Extract the (x, y) coordinate from the center of the cell holding the provided text.  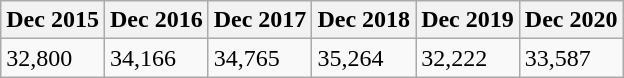
Dec 2020 (571, 20)
Dec 2017 (260, 20)
35,264 (364, 58)
32,800 (53, 58)
34,166 (156, 58)
Dec 2016 (156, 20)
32,222 (468, 58)
Dec 2018 (364, 20)
Dec 2019 (468, 20)
34,765 (260, 58)
33,587 (571, 58)
Dec 2015 (53, 20)
